Pinpoint the cell where the given text exists, returning its [x, y] midpoint coordinate. 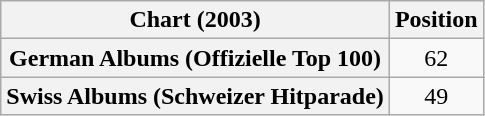
Position [436, 20]
49 [436, 96]
Chart (2003) [196, 20]
62 [436, 58]
Swiss Albums (Schweizer Hitparade) [196, 96]
German Albums (Offizielle Top 100) [196, 58]
